Locate the cell with the specified text and output its (x, y) center coordinate. 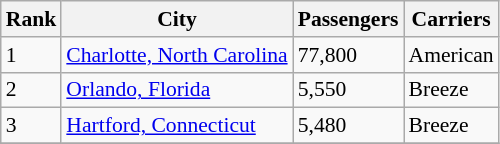
3 (32, 126)
1 (32, 55)
Charlotte, North Carolina (176, 55)
5,550 (348, 90)
Hartford, Connecticut (176, 126)
Passengers (348, 19)
Rank (32, 19)
77,800 (348, 55)
Carriers (452, 19)
American (452, 55)
City (176, 19)
5,480 (348, 126)
Orlando, Florida (176, 90)
2 (32, 90)
